Identify which cell holds the provided text, then report its (X, Y) central coordinate. 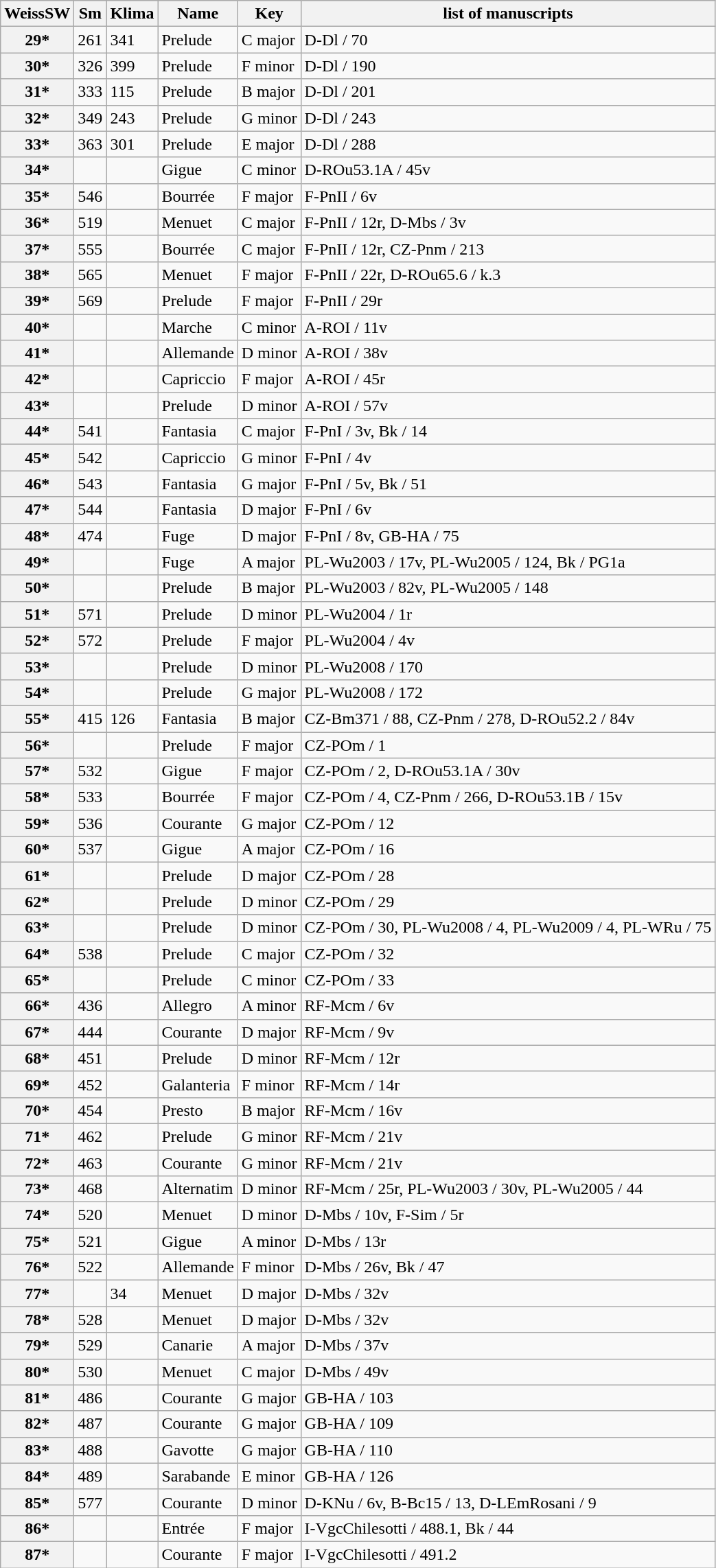
GB-HA / 126 (508, 1476)
538 (91, 954)
F-PnI / 4v (508, 458)
Key (269, 14)
RF-Mcm / 9v (508, 1032)
Sarabande (198, 1476)
D-Dl / 201 (508, 92)
D-Dl / 288 (508, 144)
F-PnII / 12r, D-Mbs / 3v (508, 222)
CZ-POm / 30, PL-Wu2008 / 4, PL-Wu2009 / 4, PL-WRu / 75 (508, 928)
59* (37, 823)
Marche (198, 327)
70* (37, 1110)
29* (37, 40)
A-ROI / 57v (508, 406)
RF-Mcm / 25r, PL-Wu2003 / 30v, PL-Wu2005 / 44 (508, 1189)
D-Dl / 243 (508, 118)
42* (37, 379)
34 (132, 1294)
454 (91, 1110)
A-ROI / 11v (508, 327)
462 (91, 1136)
76* (37, 1267)
F-PnII / 12r, CZ-Pnm / 213 (508, 248)
537 (91, 850)
PL-Wu2003 / 82v, PL-Wu2005 / 148 (508, 588)
Entrée (198, 1528)
37* (37, 248)
81* (37, 1398)
Allegro (198, 1006)
45* (37, 458)
68* (37, 1058)
PL-Wu2004 / 1r (508, 614)
D-Mbs / 26v, Bk / 47 (508, 1267)
CZ-POm / 32 (508, 954)
F-PnII / 22r, D-ROu65.6 / k.3 (508, 274)
GB-HA / 110 (508, 1450)
Alternatim (198, 1189)
RF-Mcm / 16v (508, 1110)
488 (91, 1450)
D-Mbs / 37v (508, 1346)
572 (91, 640)
436 (91, 1006)
RF-Mcm / 6v (508, 1006)
F-PnI / 8v, GB-HA / 75 (508, 536)
PL-Wu2008 / 172 (508, 692)
78* (37, 1320)
463 (91, 1163)
56* (37, 745)
33* (37, 144)
301 (132, 144)
D-Dl / 190 (508, 66)
34* (37, 170)
PL-Wu2008 / 170 (508, 666)
565 (91, 274)
69* (37, 1084)
79* (37, 1346)
86* (37, 1528)
52* (37, 640)
CZ-POm / 4, CZ-Pnm / 266, D-ROu53.1B / 15v (508, 797)
363 (91, 144)
44* (37, 432)
RF-Mcm / 12r (508, 1058)
546 (91, 196)
536 (91, 823)
CZ-Bm371 / 88, CZ-Pnm / 278, D-ROu52.2 / 84v (508, 718)
60* (37, 850)
list of manuscripts (508, 14)
I-VgcChilesotti / 488.1, Bk / 44 (508, 1528)
72* (37, 1163)
341 (132, 40)
41* (37, 353)
569 (91, 301)
80* (37, 1372)
333 (91, 92)
519 (91, 222)
243 (132, 118)
54* (37, 692)
522 (91, 1267)
532 (91, 771)
530 (91, 1372)
F-PnII / 6v (508, 196)
64* (37, 954)
61* (37, 876)
74* (37, 1215)
555 (91, 248)
49* (37, 562)
D-Mbs / 49v (508, 1372)
48* (37, 536)
58* (37, 797)
65* (37, 980)
39* (37, 301)
84* (37, 1476)
RF-Mcm / 14r (508, 1084)
521 (91, 1241)
32* (37, 118)
489 (91, 1476)
46* (37, 484)
543 (91, 484)
67* (37, 1032)
542 (91, 458)
GB-HA / 109 (508, 1424)
520 (91, 1215)
CZ-POm / 29 (508, 902)
F-PnII / 29r (508, 301)
Presto (198, 1110)
571 (91, 614)
31* (37, 92)
349 (91, 118)
D-Dl / 70 (508, 40)
486 (91, 1398)
E major (269, 144)
Gavotte (198, 1450)
66* (37, 1006)
529 (91, 1346)
A-ROI / 38v (508, 353)
83* (37, 1450)
73* (37, 1189)
CZ-POm / 16 (508, 850)
D-Mbs / 13r (508, 1241)
468 (91, 1189)
40* (37, 327)
399 (132, 66)
62* (37, 902)
A-ROI / 45r (508, 379)
544 (91, 510)
533 (91, 797)
51* (37, 614)
36* (37, 222)
CZ-POm / 12 (508, 823)
CZ-POm / 1 (508, 745)
528 (91, 1320)
50* (37, 588)
474 (91, 536)
577 (91, 1502)
F-PnI / 6v (508, 510)
WeissSW (37, 14)
451 (91, 1058)
71* (37, 1136)
47* (37, 510)
GB-HA / 103 (508, 1398)
326 (91, 66)
F-PnI / 3v, Bk / 14 (508, 432)
Canarie (198, 1346)
F-PnI / 5v, Bk / 51 (508, 484)
63* (37, 928)
541 (91, 432)
55* (37, 718)
261 (91, 40)
38* (37, 274)
115 (132, 92)
77* (37, 1294)
D-ROu53.1A / 45v (508, 170)
85* (37, 1502)
Galanteria (198, 1084)
PL-Wu2003 / 17v, PL-Wu2005 / 124, Bk / PG1a (508, 562)
I-VgcChilesotti / 491.2 (508, 1554)
E minor (269, 1476)
CZ-POm / 33 (508, 980)
Sm (91, 14)
53* (37, 666)
57* (37, 771)
87* (37, 1554)
35* (37, 196)
126 (132, 718)
82* (37, 1424)
452 (91, 1084)
43* (37, 406)
CZ-POm / 28 (508, 876)
Klima (132, 14)
30* (37, 66)
Name (198, 14)
D-KNu / 6v, B-Bc15 / 13, D-LEmRosani / 9 (508, 1502)
75* (37, 1241)
D-Mbs / 10v, F-Sim / 5r (508, 1215)
PL-Wu2004 / 4v (508, 640)
487 (91, 1424)
CZ-POm / 2, D-ROu53.1A / 30v (508, 771)
415 (91, 718)
444 (91, 1032)
